For the text-containing cell, return its midpoint in (x, y) coordinate format. 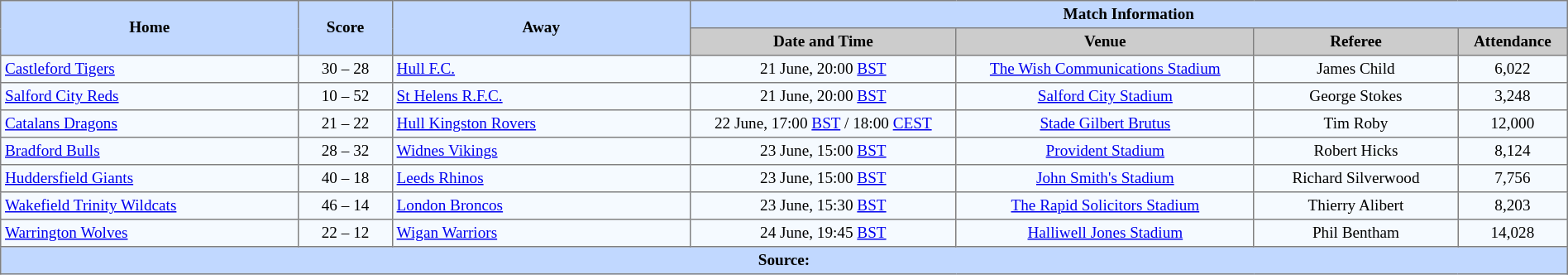
14,028 (1513, 234)
Source: (784, 260)
21 – 22 (346, 124)
23 June, 15:30 BST (823, 205)
Richard Silverwood (1355, 179)
22 June, 17:00 BST / 18:00 CEST (823, 124)
8,203 (1513, 205)
46 – 14 (346, 205)
Score (346, 28)
40 – 18 (346, 179)
London Broncos (541, 205)
St Helens R.F.C. (541, 96)
Date and Time (823, 41)
Venue (1105, 41)
Hull Kingston Rovers (541, 124)
6,022 (1513, 70)
Phil Bentham (1355, 234)
8,124 (1513, 151)
10 – 52 (346, 96)
Salford City Reds (150, 96)
Salford City Stadium (1105, 96)
Attendance (1513, 41)
Robert Hicks (1355, 151)
Home (150, 28)
Wigan Warriors (541, 234)
James Child (1355, 70)
Hull F.C. (541, 70)
22 – 12 (346, 234)
Wakefield Trinity Wildcats (150, 205)
Provident Stadium (1105, 151)
Match Information (1128, 15)
Widnes Vikings (541, 151)
Bradford Bulls (150, 151)
Catalans Dragons (150, 124)
12,000 (1513, 124)
24 June, 19:45 BST (823, 234)
John Smith's Stadium (1105, 179)
Warrington Wolves (150, 234)
Leeds Rhinos (541, 179)
The Rapid Solicitors Stadium (1105, 205)
The Wish Communications Stadium (1105, 70)
Huddersfield Giants (150, 179)
Castleford Tigers (150, 70)
Halliwell Jones Stadium (1105, 234)
30 – 28 (346, 70)
Referee (1355, 41)
George Stokes (1355, 96)
28 – 32 (346, 151)
Tim Roby (1355, 124)
3,248 (1513, 96)
Away (541, 28)
7,756 (1513, 179)
Thierry Alibert (1355, 205)
Stade Gilbert Brutus (1105, 124)
